From the cell containing the given text, extract its center point as (X, Y) coordinate. 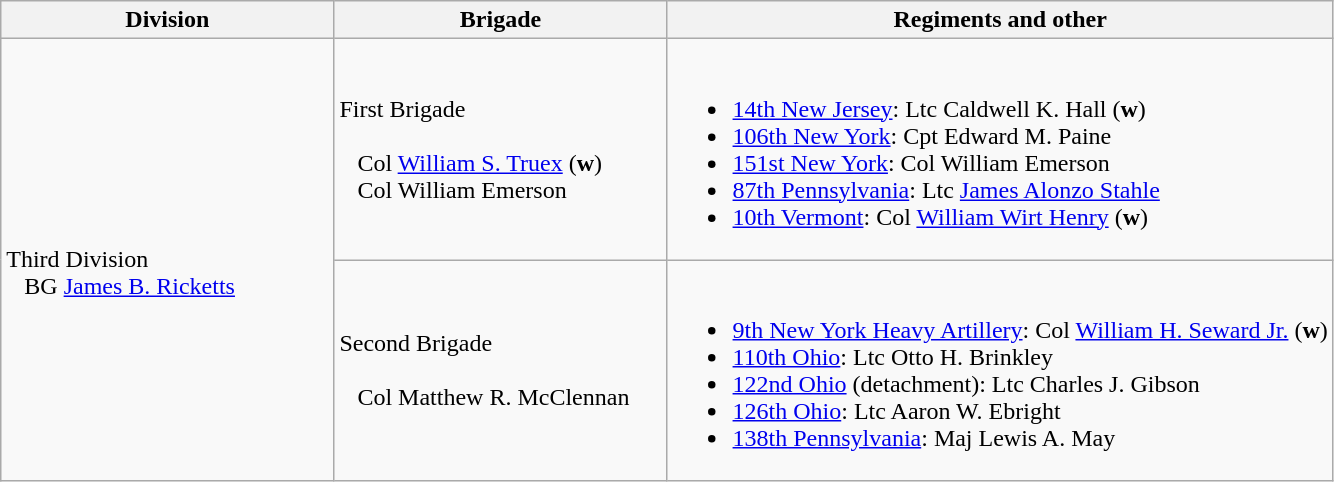
Division (168, 20)
First Brigade Col William S. Truex (w) Col William Emerson (500, 150)
Third Division BG James B. Ricketts (168, 260)
Regiments and other (1000, 20)
Second Brigade Col Matthew R. McClennan (500, 370)
Brigade (500, 20)
